Determine the [X, Y] coordinate at the center of the cell enclosing the given text.  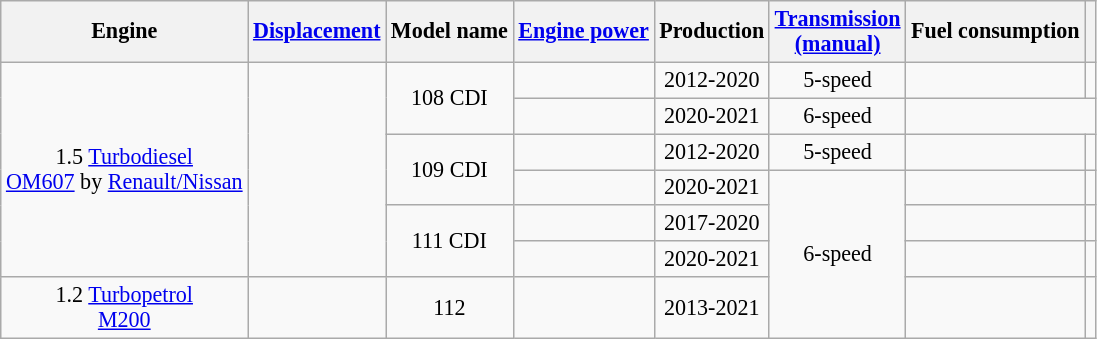
108 CDI [450, 98]
2017-2020 [712, 223]
109 CDI [450, 169]
1.5 TurbodieselOM607 by Renault/Nissan [124, 170]
2013-2021 [712, 308]
111 CDI [450, 241]
Fuel consumption [996, 30]
1.2 TurbopetrolM200 [124, 308]
112 [450, 308]
Model name [450, 30]
Engine power [584, 30]
Transmission(manual) [837, 30]
Engine [124, 30]
Displacement [317, 30]
Production [712, 30]
